Search for the cell housing the specified text and yield its (X, Y) center coordinate. 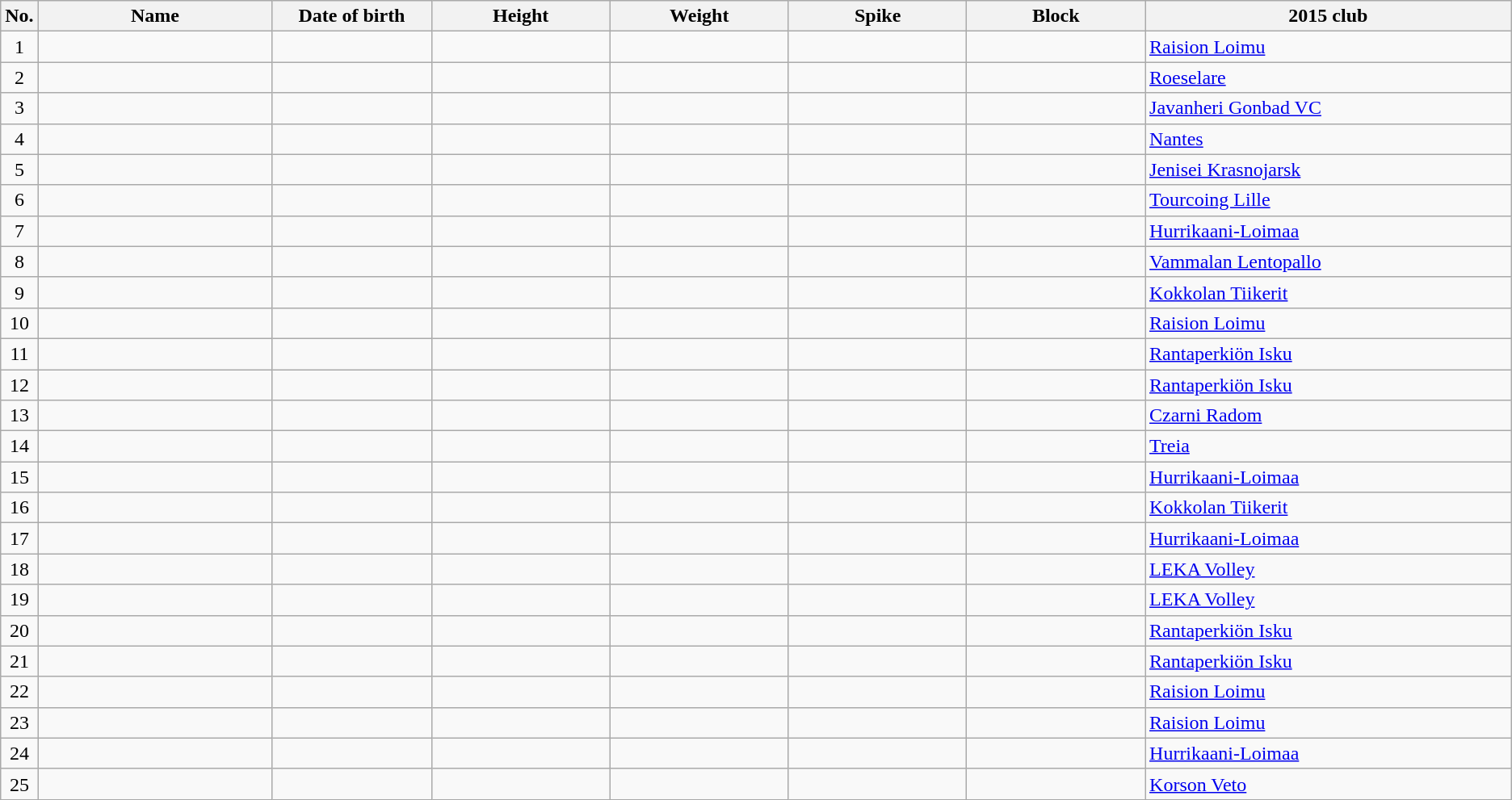
16 (19, 508)
Czarni Radom (1329, 416)
13 (19, 416)
22 (19, 692)
No. (19, 16)
Spike (877, 16)
2015 club (1329, 16)
Jenisei Krasnojarsk (1329, 170)
Block (1056, 16)
25 (19, 784)
6 (19, 200)
Tourcoing Lille (1329, 200)
4 (19, 139)
14 (19, 446)
Name (155, 16)
18 (19, 569)
2 (19, 77)
3 (19, 108)
Nantes (1329, 139)
12 (19, 385)
Height (520, 16)
Date of birth (352, 16)
8 (19, 262)
10 (19, 323)
17 (19, 538)
15 (19, 477)
23 (19, 723)
Roeselare (1329, 77)
1 (19, 47)
20 (19, 630)
21 (19, 661)
Korson Veto (1329, 784)
Vammalan Lentopallo (1329, 262)
9 (19, 292)
5 (19, 170)
Javanheri Gonbad VC (1329, 108)
Treia (1329, 446)
24 (19, 753)
11 (19, 354)
Weight (699, 16)
7 (19, 231)
19 (19, 600)
